For the text-containing cell, return its midpoint in (x, y) coordinate format. 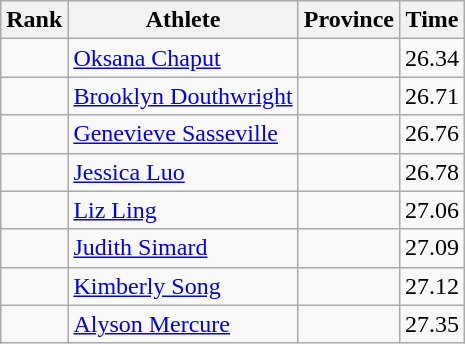
Judith Simard (183, 248)
27.06 (432, 210)
Jessica Luo (183, 172)
Liz Ling (183, 210)
26.34 (432, 58)
Brooklyn Douthwright (183, 96)
Time (432, 20)
Rank (34, 20)
27.12 (432, 286)
26.71 (432, 96)
27.35 (432, 324)
Kimberly Song (183, 286)
Alyson Mercure (183, 324)
27.09 (432, 248)
26.76 (432, 134)
Oksana Chaput (183, 58)
26.78 (432, 172)
Athlete (183, 20)
Province (348, 20)
Genevieve Sasseville (183, 134)
